Provide the [X, Y] coordinate of the cell's center where the given text is located.  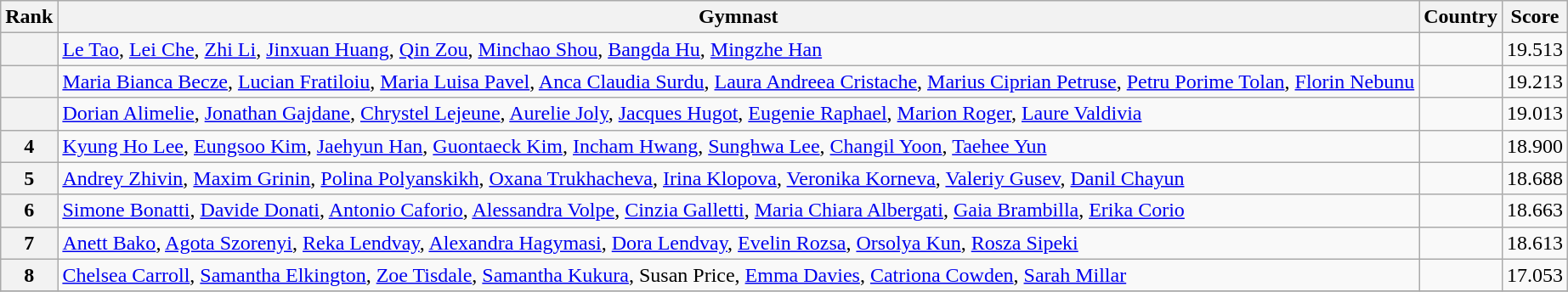
18.613 [1535, 243]
19.213 [1535, 81]
18.900 [1535, 146]
5 [29, 178]
7 [29, 243]
4 [29, 146]
Le Tao, Lei Che, Zhi Li, Jinxuan Huang, Qin Zou, Minchao Shou, Bangda Hu, Mingzhe Han [739, 49]
Andrey Zhivin, Maxim Grinin, Polina Polyanskikh, Oxana Trukhacheva, Irina Klopova, Veronika Korneva, Valeriy Gusev, Danil Chayun [739, 178]
Country [1461, 17]
19.013 [1535, 114]
Chelsea Carroll, Samantha Elkington, Zoe Tisdale, Samantha Kukura, Susan Price, Emma Davies, Catriona Cowden, Sarah Millar [739, 275]
6 [29, 211]
17.053 [1535, 275]
Simone Bonatti, Davide Donati, Antonio Caforio, Alessandra Volpe, Cinzia Galletti, Maria Chiara Albergati, Gaia Brambilla, Erika Corio [739, 211]
Score [1535, 17]
19.513 [1535, 49]
Anett Bako, Agota Szorenyi, Reka Lendvay, Alexandra Hagymasi, Dora Lendvay, Evelin Rozsa, Orsolya Kun, Rosza Sipeki [739, 243]
Gymnast [739, 17]
Rank [29, 17]
Dorian Alimelie, Jonathan Gajdane, Chrystel Lejeune, Aurelie Joly, Jacques Hugot, Eugenie Raphael, Marion Roger, Laure Valdivia [739, 114]
18.663 [1535, 211]
Kyung Ho Lee, Eungsoo Kim, Jaehyun Han, Guontaeck Kim, Incham Hwang, Sunghwa Lee, Changil Yoon, Taehee Yun [739, 146]
8 [29, 275]
18.688 [1535, 178]
